Output the [X, Y] coordinate of the center of the cell containing the given text.  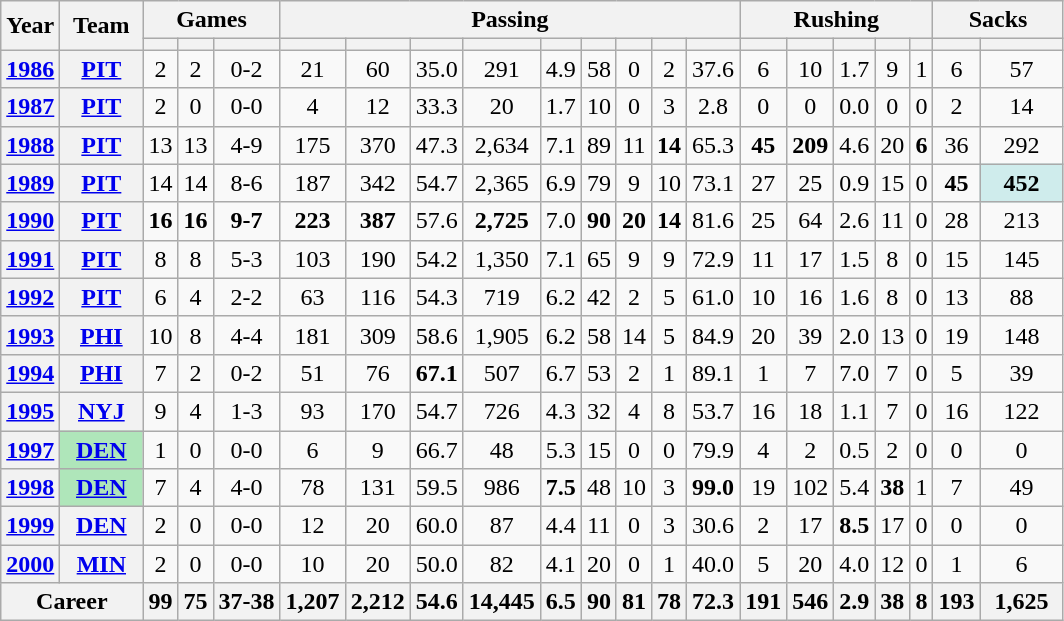
Team [102, 26]
726 [502, 411]
60.0 [436, 526]
1997 [30, 449]
53 [598, 373]
57 [1022, 69]
49 [1022, 488]
122 [1022, 411]
2.0 [854, 335]
1.6 [854, 297]
2.6 [854, 221]
223 [312, 221]
9-7 [246, 221]
116 [378, 297]
54.6 [436, 602]
1990 [30, 221]
2,634 [502, 145]
Rushing [836, 20]
187 [312, 183]
2,365 [502, 183]
81.6 [714, 221]
209 [810, 145]
Year [30, 26]
82 [502, 564]
50.0 [436, 564]
2,725 [502, 221]
1988 [30, 145]
175 [312, 145]
4-0 [246, 488]
8-6 [246, 183]
27 [764, 183]
1986 [30, 69]
65 [598, 259]
1992 [30, 297]
1989 [30, 183]
292 [1022, 145]
291 [502, 69]
87 [502, 526]
84.9 [714, 335]
0.0 [854, 107]
1994 [30, 373]
1,207 [312, 602]
507 [502, 373]
4.3 [560, 411]
6.5 [560, 602]
213 [1022, 221]
99 [160, 602]
170 [378, 411]
546 [810, 602]
60 [378, 69]
4.6 [854, 145]
1.5 [854, 259]
30.6 [714, 526]
93 [312, 411]
88 [1022, 297]
58.6 [436, 335]
4.1 [560, 564]
1,625 [1022, 602]
65.3 [714, 145]
4.0 [854, 564]
59.5 [436, 488]
131 [378, 488]
0.9 [854, 183]
1987 [30, 107]
18 [810, 411]
103 [312, 259]
66.7 [436, 449]
2-2 [246, 297]
67.1 [436, 373]
1993 [30, 335]
1995 [30, 411]
NYJ [102, 411]
37-38 [246, 602]
47.3 [436, 145]
719 [502, 297]
370 [378, 145]
5.3 [560, 449]
1,905 [502, 335]
79 [598, 183]
1999 [30, 526]
309 [378, 335]
73.1 [714, 183]
102 [810, 488]
53.7 [714, 411]
36 [956, 145]
37.6 [714, 69]
452 [1022, 183]
2.8 [714, 107]
35.0 [436, 69]
191 [764, 602]
32 [598, 411]
Sacks [998, 20]
193 [956, 602]
40.0 [714, 564]
5-3 [246, 259]
2,212 [378, 602]
2.9 [854, 602]
54.2 [436, 259]
79.9 [714, 449]
1.1 [854, 411]
42 [598, 297]
28 [956, 221]
0.5 [854, 449]
21 [312, 69]
4.4 [560, 526]
4.9 [560, 69]
51 [312, 373]
Career [72, 602]
75 [196, 602]
986 [502, 488]
4-9 [246, 145]
181 [312, 335]
1,350 [502, 259]
2000 [30, 564]
14,445 [502, 602]
4-4 [246, 335]
72.3 [714, 602]
63 [312, 297]
MIN [102, 564]
61.0 [714, 297]
6.7 [560, 373]
54.3 [436, 297]
64 [810, 221]
1991 [30, 259]
81 [634, 602]
6.9 [560, 183]
387 [378, 221]
76 [378, 373]
8.5 [854, 526]
1-3 [246, 411]
342 [378, 183]
7.5 [560, 488]
89.1 [714, 373]
1998 [30, 488]
89 [598, 145]
33.3 [436, 107]
Games [212, 20]
5.4 [854, 488]
57.6 [436, 221]
145 [1022, 259]
190 [378, 259]
72.9 [714, 259]
99.0 [714, 488]
148 [1022, 335]
Passing [510, 20]
